Scan for the cell matching the given text and deliver its (X, Y) coordinate at center. 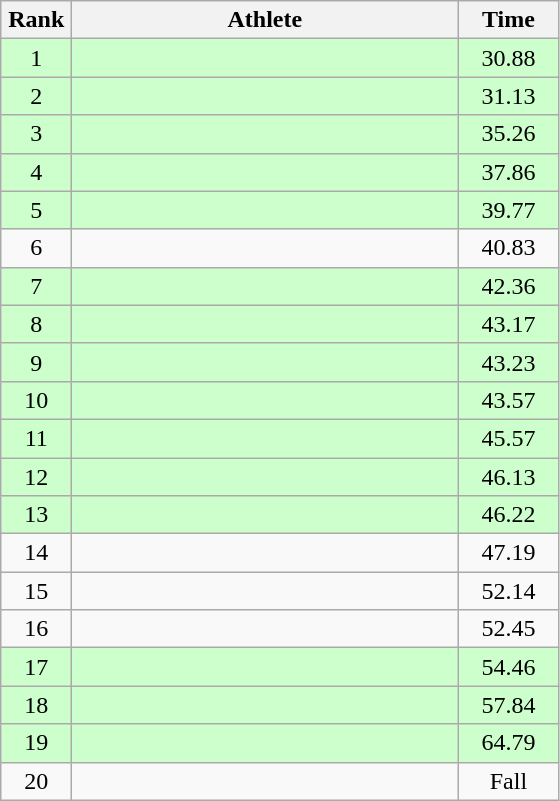
Athlete (265, 20)
46.22 (508, 515)
7 (36, 286)
45.57 (508, 438)
8 (36, 324)
10 (36, 400)
1 (36, 58)
43.23 (508, 362)
64.79 (508, 743)
19 (36, 743)
9 (36, 362)
2 (36, 96)
5 (36, 210)
46.13 (508, 477)
15 (36, 591)
37.86 (508, 172)
Time (508, 20)
4 (36, 172)
42.36 (508, 286)
18 (36, 705)
Fall (508, 781)
20 (36, 781)
3 (36, 134)
52.45 (508, 629)
35.26 (508, 134)
14 (36, 553)
40.83 (508, 248)
30.88 (508, 58)
16 (36, 629)
43.17 (508, 324)
6 (36, 248)
Rank (36, 20)
17 (36, 667)
11 (36, 438)
39.77 (508, 210)
52.14 (508, 591)
12 (36, 477)
43.57 (508, 400)
13 (36, 515)
31.13 (508, 96)
57.84 (508, 705)
54.46 (508, 667)
47.19 (508, 553)
